Output the (X, Y) coordinate of the center of the cell containing the given text.  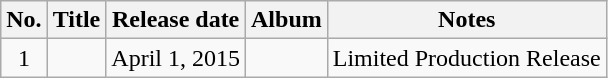
No. (24, 20)
Notes (466, 20)
1 (24, 58)
Album (287, 20)
April 1, 2015 (176, 58)
Title (76, 20)
Limited Production Release (466, 58)
Release date (176, 20)
